For the text-containing cell, return its midpoint in (X, Y) coordinate format. 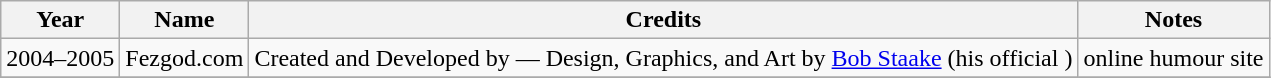
2004–2005 (60, 58)
Name (184, 20)
Fezgod.com (184, 58)
online humour site (1174, 58)
Notes (1174, 20)
Created and Developed by — Design, Graphics, and Art by Bob Staake (his official ) (664, 58)
Year (60, 20)
Credits (664, 20)
